Find where the given text appears and provide that cell's center as (X, Y) coordinate. 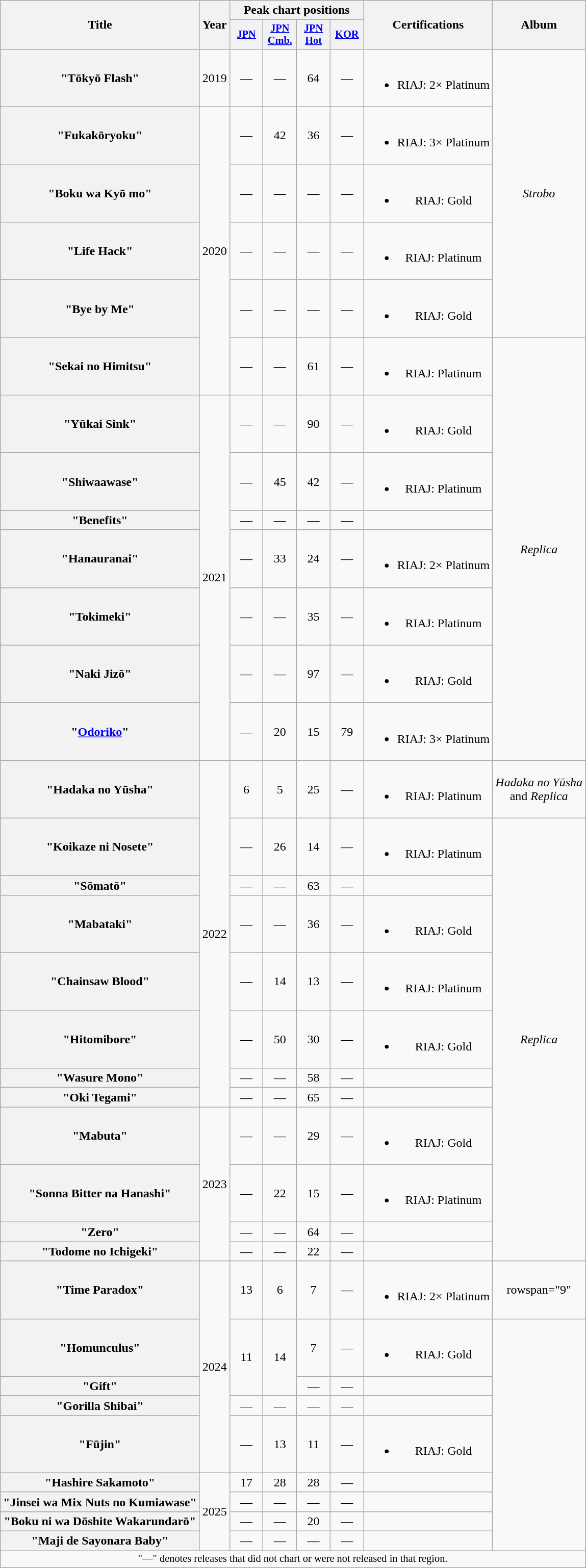
"—" denotes releases that did not chart or were not released in that region. (293, 1559)
"Life Hack" (100, 251)
"Sonna Bitter na Hanashi" (100, 1193)
17 (246, 1482)
Title (100, 25)
"Gift" (100, 1386)
"Todome no Ichigeki" (100, 1251)
35 (314, 616)
"Tōkyō Flash" (100, 78)
"Mabuta" (100, 1136)
"Chainsaw Blood" (100, 982)
JPN (246, 35)
63 (314, 885)
"Yūkai Sink" (100, 424)
"Shiwaawase" (100, 481)
KOR (347, 35)
25 (314, 789)
45 (280, 481)
"Zero" (100, 1232)
Peak chart positions (297, 10)
"Naki Jizō" (100, 674)
"Hadaka no Yūsha" (100, 789)
"Sekai no Himitsu" (100, 366)
Hadaka no Yūshaand Replica (539, 789)
"Mabataki" (100, 924)
"Boku ni wa Dōshite Wakarundarō" (100, 1521)
Strobo (539, 193)
"Odoriko" (100, 731)
"Hanauranai" (100, 559)
"Hashire Sakamoto" (100, 1482)
"Oki Tegami" (100, 1097)
Year (214, 25)
30 (314, 1039)
JPNHot (314, 35)
61 (314, 366)
"Bye by Me" (100, 309)
"Homunculus" (100, 1347)
2019 (214, 78)
"Wasure Mono" (100, 1078)
"Fukakōryoku" (100, 136)
rowspan="9" (539, 1290)
90 (314, 424)
"Fūjin" (100, 1444)
Certifications (428, 25)
"Time Paradox" (100, 1290)
5 (280, 789)
"Maji de Sayonara Baby" (100, 1541)
"Koikaze ni Nosete" (100, 846)
"Benefits" (100, 520)
58 (314, 1078)
2022 (214, 934)
24 (314, 559)
JPNCmb. (280, 35)
33 (280, 559)
"Hitomibore" (100, 1039)
65 (314, 1097)
Album (539, 25)
"Sōmatō" (100, 885)
50 (280, 1039)
"Boku wa Kyō mo" (100, 194)
2025 (214, 1511)
2024 (214, 1367)
"Gorilla Shibai" (100, 1405)
29 (314, 1136)
79 (347, 731)
2023 (214, 1184)
97 (314, 674)
2020 (214, 251)
"Jinsei wa Mix Nuts no Kumiawase" (100, 1502)
"Tokimeki" (100, 616)
2021 (214, 578)
26 (280, 846)
